Return the (x, y) coordinate for the center point of the cell that contains the specified text.  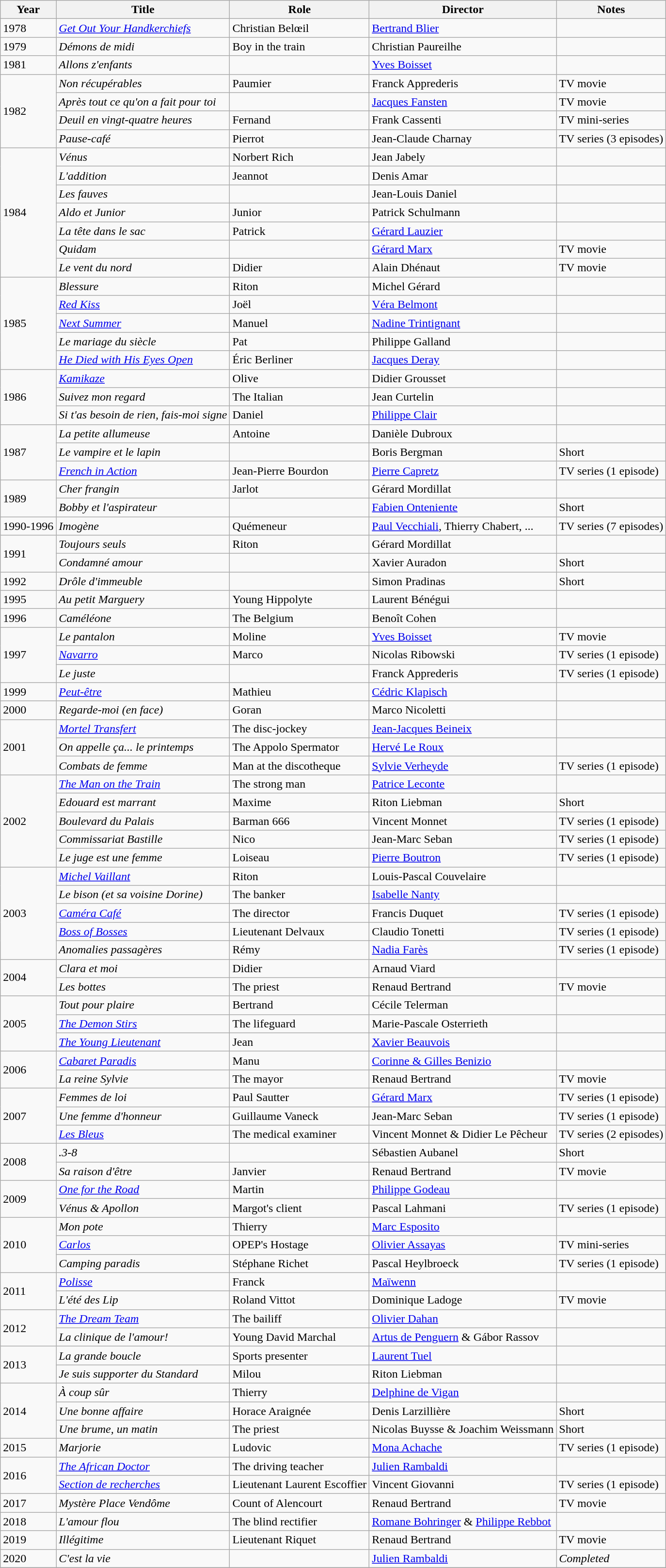
The Belgium (300, 618)
2006 (28, 1070)
Title (143, 10)
The blind rectifier (300, 1521)
Éric Berliner (300, 360)
2019 (28, 1540)
2016 (28, 1475)
2004 (28, 978)
Louis-Pascal Couvelaire (463, 876)
Benoît Cohen (463, 618)
Jacques Deray (463, 360)
Michel Vaillant (143, 876)
Polisse (143, 1282)
The bailiff (300, 1319)
Les Bleus (143, 1134)
Vincent Giovanni (463, 1485)
The Demon Stirs (143, 1024)
Mystère Place Vendôme (143, 1503)
Danièle Dubroux (463, 434)
Paumier (300, 83)
Count of Alencourt (300, 1503)
Si t'as besoin de rien, fais-moi signe (143, 415)
Quémeneur (300, 526)
2008 (28, 1162)
Michel Gérard (463, 286)
Ludovic (300, 1448)
Rémy (300, 950)
Lieutenant Laurent Escoffier (300, 1485)
Romane Bohringer & Philippe Rebbot (463, 1521)
Cédric Klapisch (463, 692)
Pause-café (143, 139)
2010 (28, 1245)
Cécile Telerman (463, 1005)
Femmes de loi (143, 1097)
Nadia Farès (463, 950)
The medical examiner (300, 1134)
Denis Larzillière (463, 1411)
Manu (300, 1060)
Boris Bergman (463, 452)
1990-1996 (28, 526)
He Died with His Eyes Open (143, 360)
The strong man (300, 784)
Get Out Your Handkerchiefs (143, 28)
1992 (28, 581)
Marc Esposito (463, 1226)
Le vampire et le lapin (143, 452)
1996 (28, 618)
Corinne & Gilles Benizio (463, 1060)
Philippe Galland (463, 342)
Navarro (143, 655)
2017 (28, 1503)
Janvier (300, 1171)
Le mariage du siècle (143, 342)
Jean (300, 1042)
Jean-Louis Daniel (463, 194)
French in Action (143, 470)
1978 (28, 28)
Red Kiss (143, 305)
1981 (28, 65)
Manuel (300, 323)
OPEP's Hostage (300, 1245)
Notes (611, 10)
Isabelle Nanty (463, 895)
Combats de femme (143, 765)
Edouard est marrant (143, 802)
Denis Amar (463, 175)
Moline (300, 637)
Caméra Café (143, 913)
One for the Road (143, 1190)
Mona Achache (463, 1448)
Regarde-moi (en face) (143, 710)
Condamné amour (143, 563)
Carlos (143, 1245)
Boss of Bosses (143, 931)
Marco Nicoletti (463, 710)
Artus de Penguern & Gábor Rassov (463, 1337)
Pierrot (300, 139)
Christian Belœil (300, 28)
Anomalies passagères (143, 950)
Philippe Clair (463, 415)
C'est la vie (143, 1558)
The Young Lieutenant (143, 1042)
Paul Sautter (300, 1097)
Antoine (300, 434)
2014 (28, 1411)
Vénus (143, 157)
Arnaud Viard (463, 968)
Paul Vecchiali, Thierry Chabert, ... (463, 526)
Junior (300, 212)
1984 (28, 212)
2005 (28, 1024)
Martin (300, 1190)
1999 (28, 692)
1997 (28, 655)
Démons de midi (143, 47)
The Dream Team (143, 1319)
2000 (28, 710)
Le juge est une femme (143, 858)
Le vent du nord (143, 268)
1991 (28, 554)
Au petit Marguery (143, 600)
2015 (28, 1448)
Nicolas Buysse & Joachim Weissmann (463, 1429)
Patrick Schulmann (463, 212)
Xavier Auradon (463, 563)
2007 (28, 1116)
Section de recherches (143, 1485)
2011 (28, 1291)
Xavier Beauvois (463, 1042)
Suivez mon regard (143, 397)
The Appolo Spermator (300, 747)
Tout pour plaire (143, 1005)
2002 (28, 821)
2001 (28, 747)
Le pantalon (143, 637)
2018 (28, 1521)
Jean Jabely (463, 157)
Jarlot (300, 489)
Gérard Lauzier (463, 231)
Young David Marchal (300, 1337)
Cabaret Paradis (143, 1060)
Peut-être (143, 692)
Dominique Ladoge (463, 1300)
Illégitime (143, 1540)
Jacques Fansten (463, 102)
Pascal Heylbroeck (463, 1263)
La grande boucle (143, 1355)
Jeannot (300, 175)
Joël (300, 305)
Laurent Tuel (463, 1355)
2020 (28, 1558)
Caméléone (143, 618)
Stéphane Richet (300, 1263)
Francis Duquet (463, 913)
Fabien Onteniente (463, 507)
Simon Pradinas (463, 581)
Drôle d'immeuble (143, 581)
Cher frangin (143, 489)
The mayor (300, 1079)
Boulevard du Palais (143, 821)
Jean-Claude Charnay (463, 139)
Pat (300, 342)
Norbert Rich (300, 157)
La clinique de l'amour! (143, 1337)
Marco (300, 655)
1985 (28, 323)
Christian Paureilhe (463, 47)
Véra Belmont (463, 305)
Sylvie Verheyde (463, 765)
Une bonne affaire (143, 1411)
Sports presenter (300, 1355)
Camping paradis (143, 1263)
Vincent Monnet & Didier Le Pêcheur (463, 1134)
Patrice Leconte (463, 784)
Sa raison d'être (143, 1171)
Year (28, 10)
The driving teacher (300, 1466)
The Italian (300, 397)
Jean-Pierre Bourdon (300, 470)
Laurent Bénégui (463, 600)
The banker (300, 895)
1986 (28, 397)
The Man on the Train (143, 784)
2009 (28, 1199)
Nicolas Ribowski (463, 655)
Maïwenn (463, 1282)
Completed (611, 1558)
Kamikaze (143, 378)
TV series (2 episodes) (611, 1134)
Deuil en vingt-quatre heures (143, 120)
Jean-Jacques Beineix (463, 729)
Quidam (143, 249)
Goran (300, 710)
Une brume, un matin (143, 1429)
Les fauves (143, 194)
Pascal Lahmani (463, 1208)
Next Summer (143, 323)
Fernand (300, 120)
1987 (28, 452)
Lieutenant Riquet (300, 1540)
Franck (300, 1282)
1979 (28, 47)
Commissariat Bastille (143, 839)
La tête dans le sac (143, 231)
Blessure (143, 286)
Clara et moi (143, 968)
The disc-jockey (300, 729)
La reine Sylvie (143, 1079)
Le juste (143, 673)
Non récupérables (143, 83)
.3-8 (143, 1153)
Margot's client (300, 1208)
Loiseau (300, 858)
Nadine Trintignant (463, 323)
Maxime (300, 802)
Hervé Le Roux (463, 747)
Nico (300, 839)
Boy in the train (300, 47)
TV series (7 episodes) (611, 526)
1995 (28, 600)
Young Hippolyte (300, 600)
Pierre Capretz (463, 470)
1989 (28, 498)
Roland Vittot (300, 1300)
Claudio Tonetti (463, 931)
Vincent Monnet (463, 821)
Jean Curtelin (463, 397)
Milou (300, 1374)
On appelle ça... le printemps (143, 747)
2003 (28, 913)
Vénus & Apollon (143, 1208)
The lifeguard (300, 1024)
Toujours seuls (143, 544)
À coup sûr (143, 1392)
Olivier Assayas (463, 1245)
Une femme d'honneur (143, 1116)
Frank Cassenti (463, 120)
2013 (28, 1365)
Daniel (300, 415)
Philippe Godeau (463, 1190)
The director (300, 913)
Pierre Boutron (463, 858)
Delphine de Vigan (463, 1392)
2012 (28, 1328)
Director (463, 10)
TV series (3 episodes) (611, 139)
Alain Dhénaut (463, 268)
Mathieu (300, 692)
Marie-Pascale Osterrieth (463, 1024)
Imogène (143, 526)
Role (300, 10)
Sébastien Aubanel (463, 1153)
Barman 666 (300, 821)
Aldo et Junior (143, 212)
Mortel Transfert (143, 729)
Bertrand (300, 1005)
Les bottes (143, 987)
1982 (28, 111)
Bobby et l'aspirateur (143, 507)
Horace Araignée (300, 1411)
Olivier Dahan (463, 1319)
Allons z'enfants (143, 65)
Mon pote (143, 1226)
Marjorie (143, 1448)
Je suis supporter du Standard (143, 1374)
Man at the discotheque (300, 765)
La petite allumeuse (143, 434)
Olive (300, 378)
L'été des Lip (143, 1300)
Après tout ce qu'on a fait pour toi (143, 102)
L'amour flou (143, 1521)
Patrick (300, 231)
Le bison (et sa voisine Dorine) (143, 895)
L'addition (143, 175)
Bertrand Blier (463, 28)
Guillaume Vaneck (300, 1116)
The African Doctor (143, 1466)
Didier Grousset (463, 378)
Lieutenant Delvaux (300, 931)
